Capture the cell that displays the provided text and extract its [x, y] central coordinate. 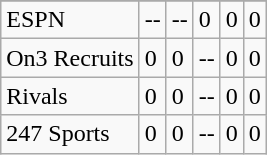
On3 Recruits [70, 58]
247 Sports [70, 134]
Rivals [70, 96]
ESPN [70, 20]
